Extract the (x, y) coordinate from the center of the cell holding the provided text.  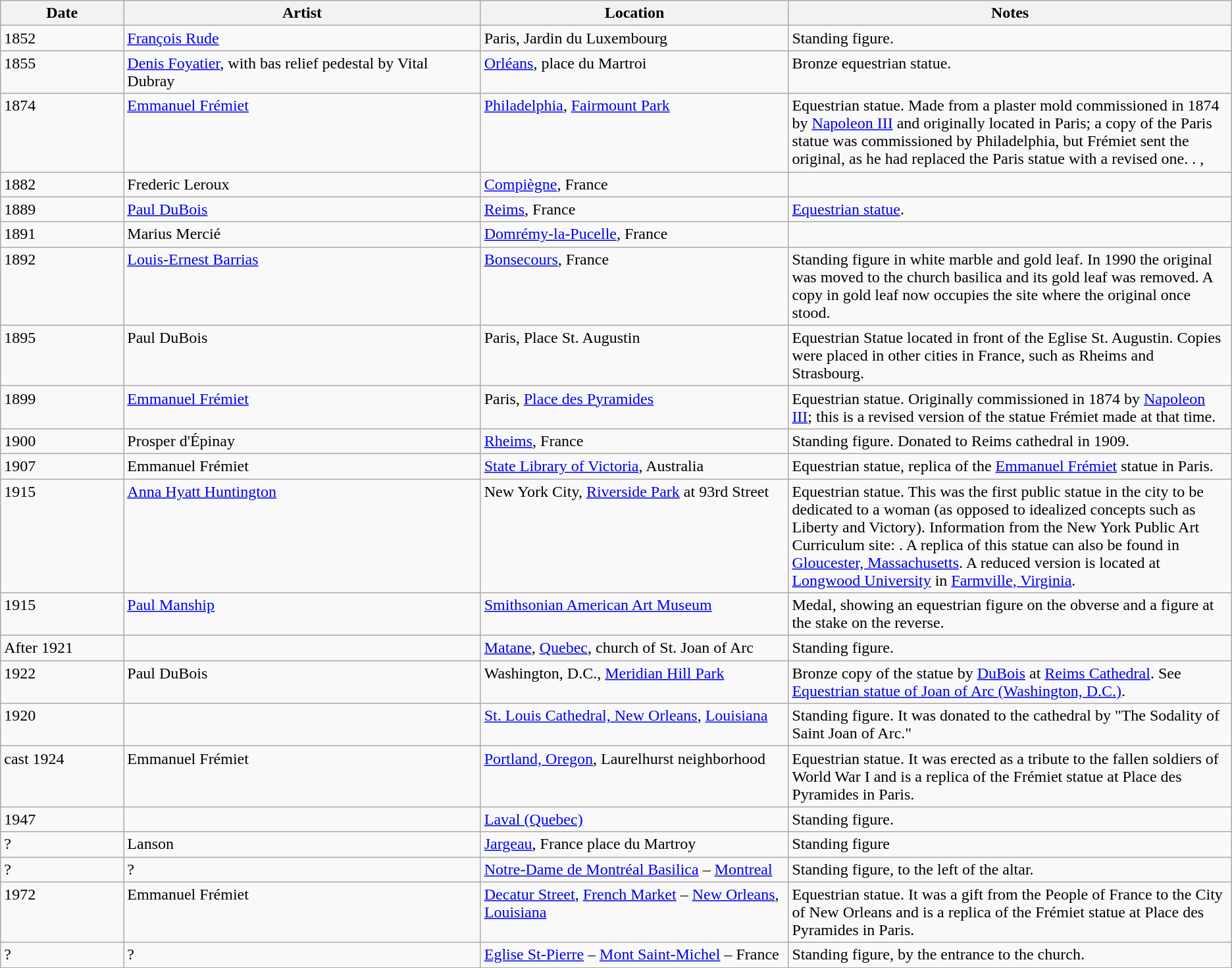
Standing figure, by the entrance to the church. (1010, 955)
Equestrian statue, replica of the Emmanuel Frémiet statue in Paris. (1010, 466)
Location (634, 13)
Decatur Street, French Market – New Orleans, Louisiana (634, 912)
Medal, showing an equestrian figure on the obverse and a figure at the stake on the reverse. (1010, 615)
1891 (62, 234)
Notre-Dame de Montréal Basilica – Montreal (634, 869)
Date (62, 13)
St. Louis Cathedral, New Orleans, Louisiana (634, 725)
Standing figure (1010, 844)
New York City, Riverside Park at 93rd Street (634, 536)
Paris, Jardin du Luxembourg (634, 38)
1852 (62, 38)
1899 (62, 407)
Equestrian statue. (1010, 209)
Philadelphia, Fairmount Park (634, 133)
1900 (62, 441)
Artist (302, 13)
1889 (62, 209)
State Library of Victoria, Australia (634, 466)
Jargeau, France place du Martroy (634, 844)
1895 (62, 355)
Marius Mercié (302, 234)
Portland, Oregon, Laurelhurst neighborhood (634, 777)
Domrémy-la-Pucelle, France (634, 234)
1922 (62, 682)
1882 (62, 184)
Denis Foyatier, with bas relief pedestal by Vital Dubray (302, 72)
1972 (62, 912)
François Rude (302, 38)
Notes (1010, 13)
Louis-Ernest Barrias (302, 286)
Standing figure, to the left of the altar. (1010, 869)
After 1921 (62, 648)
Smithsonian American Art Museum (634, 615)
Paris, Place des Pyramides (634, 407)
1855 (62, 72)
Bonsecours, France (634, 286)
Equestrian statue. Originally commissioned in 1874 by Napoleon III; this is a revised version of the statue Frémiet made at that time. (1010, 407)
Bronze copy of the statue by DuBois at Reims Cathedral. See Equestrian statue of Joan of Arc (Washington, D.C.). (1010, 682)
Rheims, France (634, 441)
cast 1924 (62, 777)
Paul Manship (302, 615)
Compiègne, France (634, 184)
1892 (62, 286)
Reims, France (634, 209)
1947 (62, 819)
Prosper d'Épinay (302, 441)
Frederic Leroux (302, 184)
Washington, D.C., Meridian Hill Park (634, 682)
Standing figure. Donated to Reims cathedral in 1909. (1010, 441)
Lanson (302, 844)
1874 (62, 133)
1920 (62, 725)
Paris, Place St. Augustin (634, 355)
Laval (Quebec) (634, 819)
Bronze equestrian statue. (1010, 72)
Matane, Quebec, church of St. Joan of Arc (634, 648)
Standing figure. It was donated to the cathedral by "The Sodality of Saint Joan of Arc." (1010, 725)
Eglise St-Pierre – Mont Saint-Michel – France (634, 955)
1907 (62, 466)
Orléans, place du Martroi (634, 72)
Equestrian Statue located in front of the Eglise St. Augustin. Copies were placed in other cities in France, such as Rheims and Strasbourg. (1010, 355)
Anna Hyatt Huntington (302, 536)
